Return [x, y] of the center of cell containing provided text 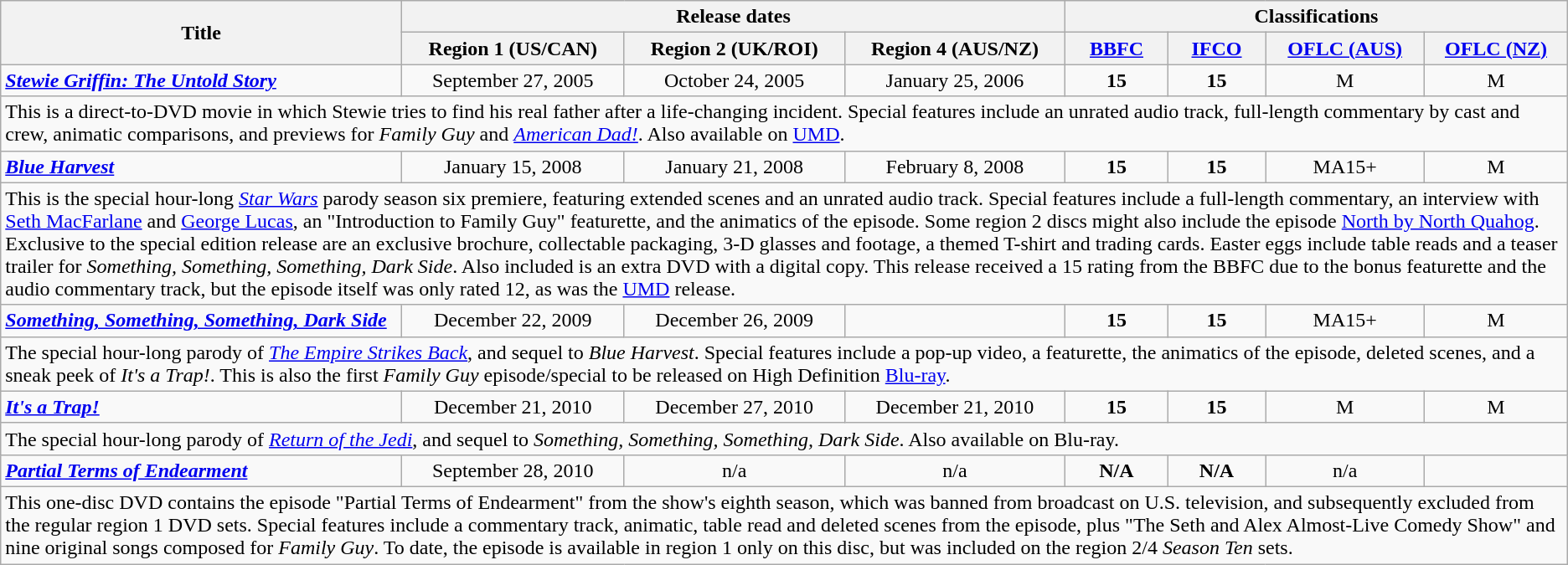
January 25, 2006 [955, 80]
Something, Something, Something, Dark Side [201, 321]
Release dates [734, 17]
Partial Terms of Endearment [201, 470]
It's a Trap! [201, 407]
January 15, 2008 [513, 167]
Region 4 (AUS/NZ) [955, 49]
December 26, 2009 [734, 321]
Region 1 (US/CAN) [513, 49]
December 22, 2009 [513, 321]
Title [201, 33]
September 27, 2005 [513, 80]
October 24, 2005 [734, 80]
December 27, 2010 [734, 407]
IFCO [1216, 49]
Region 2 (UK/ROI) [734, 49]
Stewie Griffin: The Untold Story [201, 80]
February 8, 2008 [955, 167]
OFLC (AUS) [1345, 49]
September 28, 2010 [513, 470]
Classifications [1317, 17]
January 21, 2008 [734, 167]
BBFC [1117, 49]
Blue Harvest [201, 167]
The special hour-long parody of Return of the Jedi, and sequel to Something, Something, Something, Dark Side. Also available on Blu-ray. [784, 439]
OFLC (NZ) [1496, 49]
